Find where the given text appears and provide that cell's center as [x, y] coordinate. 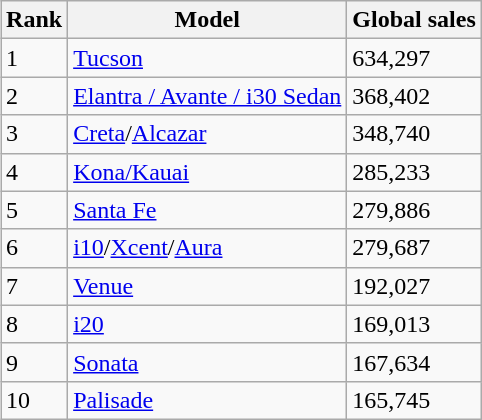
i10/Xcent/Aura [208, 248]
Rank [34, 20]
348,740 [414, 134]
368,402 [414, 96]
Creta/Alcazar [208, 134]
10 [34, 400]
6 [34, 248]
192,027 [414, 286]
7 [34, 286]
8 [34, 324]
3 [34, 134]
Sonata [208, 362]
167,634 [414, 362]
Elantra / Avante / i30 Sedan [208, 96]
165,745 [414, 400]
Venue [208, 286]
634,297 [414, 58]
4 [34, 172]
5 [34, 210]
169,013 [414, 324]
Palisade [208, 400]
285,233 [414, 172]
Model [208, 20]
Global sales [414, 20]
9 [34, 362]
i20 [208, 324]
Santa Fe [208, 210]
279,687 [414, 248]
279,886 [414, 210]
Tucson [208, 58]
1 [34, 58]
Kona/Kauai [208, 172]
2 [34, 96]
